Find where the given text appears and provide that cell's center as (X, Y) coordinate. 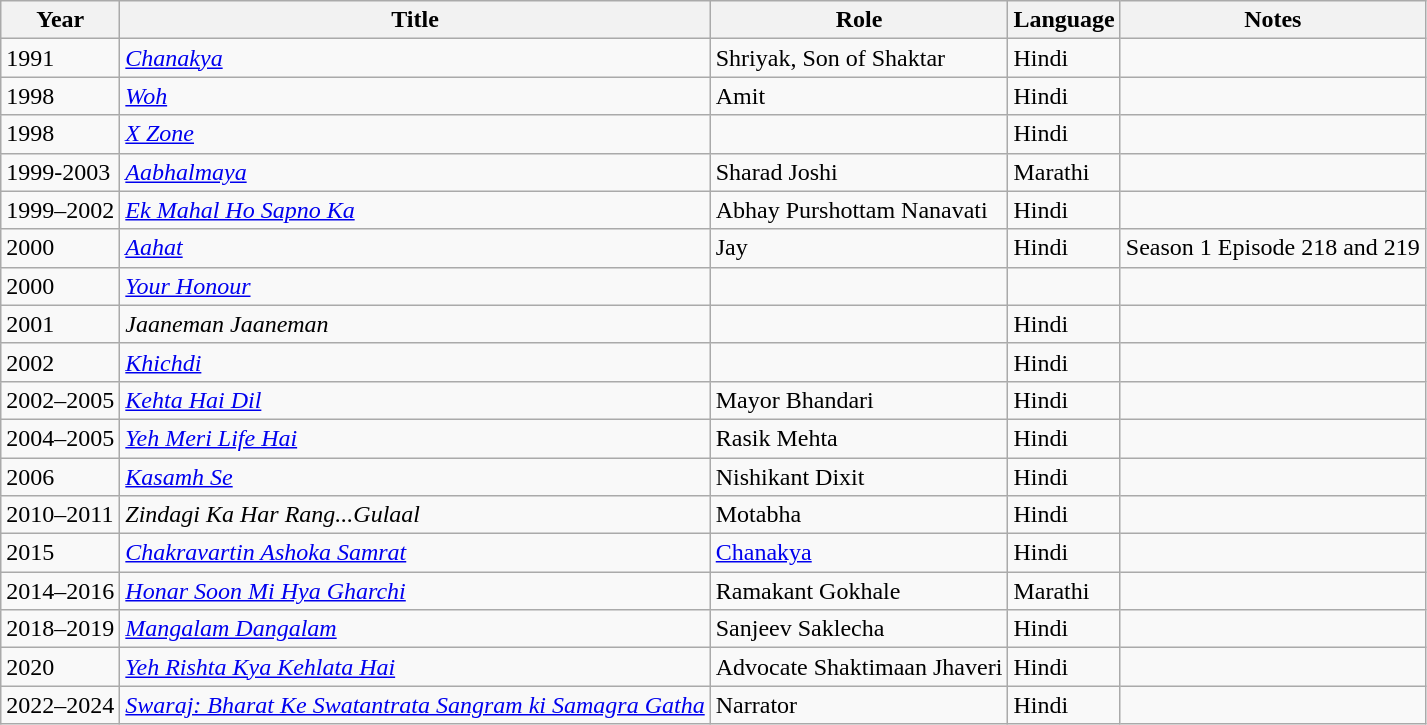
Title (415, 20)
1999–2002 (60, 210)
Yeh Meri Life Hai (415, 438)
1999-2003 (60, 172)
Notes (1272, 20)
2002–2005 (60, 400)
Your Honour (415, 286)
Mayor Bhandari (859, 400)
Jaaneman Jaaneman (415, 324)
2002 (60, 362)
Amit (859, 96)
Honar Soon Mi Hya Gharchi (415, 591)
Swaraj: Bharat Ke Swatantrata Sangram ki Samagra Gatha (415, 705)
Ek Mahal Ho Sapno Ka (415, 210)
Season 1 Episode 218 and 219 (1272, 248)
Advocate Shaktimaan Jhaveri (859, 667)
Ramakant Gokhale (859, 591)
2020 (60, 667)
Sanjeev Saklecha (859, 629)
2001 (60, 324)
2006 (60, 477)
Yeh Rishta Kya Kehlata Hai (415, 667)
Chakravartin Ashoka Samrat (415, 553)
Jay (859, 248)
Kasamh Se (415, 477)
Kehta Hai Dil (415, 400)
Khichdi (415, 362)
Woh (415, 96)
2014–2016 (60, 591)
2015 (60, 553)
Role (859, 20)
Mangalam Dangalam (415, 629)
Sharad Joshi (859, 172)
Aahat (415, 248)
1991 (60, 58)
Motabha (859, 515)
Language (1064, 20)
2004–2005 (60, 438)
Abhay Purshottam Nanavati (859, 210)
Nishikant Dixit (859, 477)
2022–2024 (60, 705)
Rasik Mehta (859, 438)
Shriyak, Son of Shaktar (859, 58)
X Zone (415, 134)
Year (60, 20)
2010–2011 (60, 515)
Aabhalmaya (415, 172)
Zindagi Ka Har Rang...Gulaal (415, 515)
2018–2019 (60, 629)
Narrator (859, 705)
